Determine the [X, Y] coordinate at the center of the cell enclosing the given text.  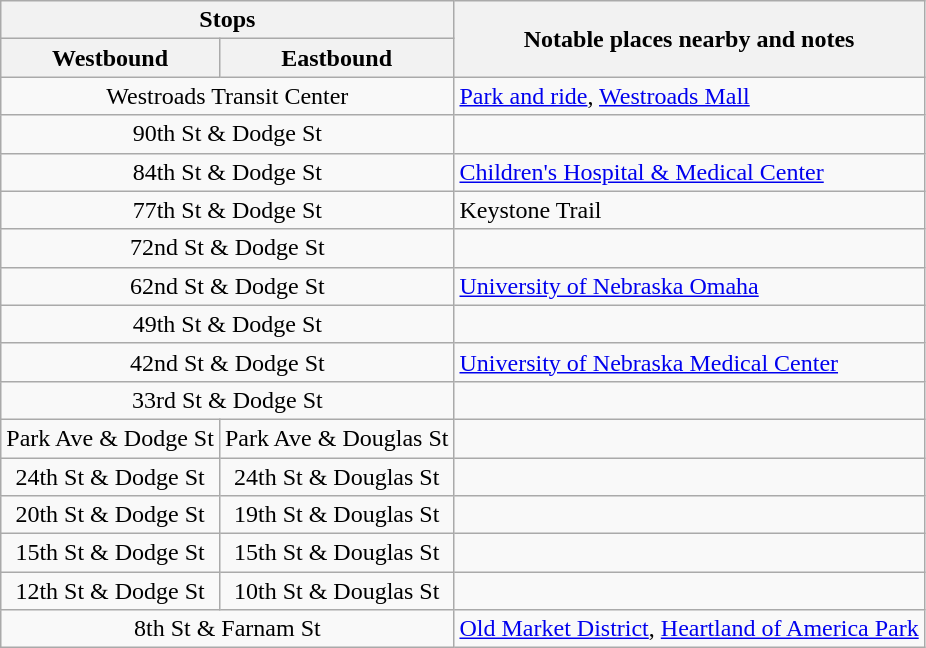
Keystone Trail [689, 210]
24th St & Dodge St [110, 477]
84th St & Dodge St [228, 172]
Westroads Transit Center [228, 96]
33rd St & Dodge St [228, 400]
Park Ave & Douglas St [336, 438]
24th St & Douglas St [336, 477]
University of Nebraska Omaha [689, 286]
Park Ave & Dodge St [110, 438]
10th St & Douglas St [336, 591]
19th St & Douglas St [336, 515]
University of Nebraska Medical Center [689, 362]
20th St & Dodge St [110, 515]
Stops [228, 20]
8th St & Farnam St [228, 629]
Park and ride, Westroads Mall [689, 96]
Eastbound [336, 58]
62nd St & Dodge St [228, 286]
Old Market District, Heartland of America Park [689, 629]
42nd St & Dodge St [228, 362]
90th St & Dodge St [228, 134]
12th St & Dodge St [110, 591]
15th St & Dodge St [110, 553]
77th St & Dodge St [228, 210]
Westbound [110, 58]
49th St & Dodge St [228, 324]
Children's Hospital & Medical Center [689, 172]
15th St & Douglas St [336, 553]
72nd St & Dodge St [228, 248]
Notable places nearby and notes [689, 39]
